Output the [X, Y] coordinate of the center of the cell containing the given text.  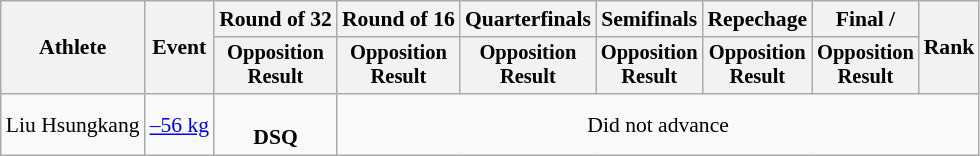
Did not advance [658, 124]
Athlete [73, 48]
Round of 16 [398, 19]
Rank [950, 48]
–56 kg [180, 124]
DSQ [276, 124]
Event [180, 48]
Semifinals [650, 19]
Quarterfinals [528, 19]
Round of 32 [276, 19]
Final / [866, 19]
Repechage [757, 19]
Liu Hsungkang [73, 124]
